Output the [X, Y] coordinate of the center of the cell containing the given text.  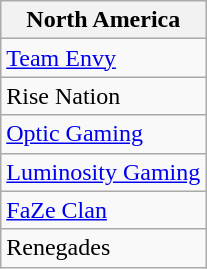
Rise Nation [104, 96]
FaZe Clan [104, 210]
Optic Gaming [104, 134]
Renegades [104, 248]
North America [104, 20]
Luminosity Gaming [104, 172]
Team Envy [104, 58]
